Identify which cell holds the provided text, then report its (X, Y) central coordinate. 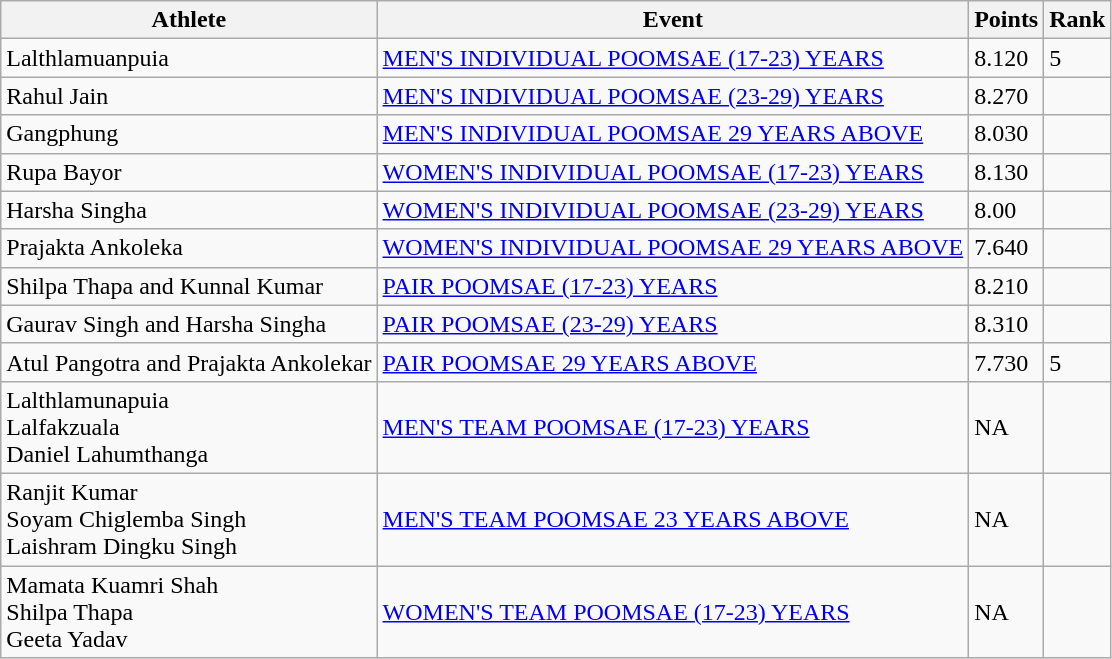
PAIR POOMSAE (23-29) YEARS (673, 324)
7.730 (1006, 362)
Lalthlamuanpuia (189, 58)
8.210 (1006, 286)
MEN'S INDIVIDUAL POOMSAE (23-29) YEARS (673, 96)
MEN'S TEAM POOMSAE (17-23) YEARS (673, 427)
MEN'S INDIVIDUAL POOMSAE (17-23) YEARS (673, 58)
Prajakta Ankoleka (189, 248)
7.640 (1006, 248)
WOMEN'S INDIVIDUAL POOMSAE (23-29) YEARS (673, 210)
MEN'S TEAM POOMSAE 23 YEARS ABOVE (673, 519)
Points (1006, 20)
Event (673, 20)
8.120 (1006, 58)
Rupa Bayor (189, 172)
Rank (1078, 20)
8.130 (1006, 172)
MEN'S INDIVIDUAL POOMSAE 29 YEARS ABOVE (673, 134)
Rahul Jain (189, 96)
LalthlamunapuiaLalfakzualaDaniel Lahumthanga (189, 427)
Mamata Kuamri ShahShilpa ThapaGeeta Yadav (189, 612)
8.310 (1006, 324)
PAIR POOMSAE 29 YEARS ABOVE (673, 362)
8.030 (1006, 134)
8.00 (1006, 210)
WOMEN'S INDIVIDUAL POOMSAE (17-23) YEARS (673, 172)
8.270 (1006, 96)
Athlete (189, 20)
Ranjit KumarSoyam Chiglemba SinghLaishram Dingku Singh (189, 519)
Gangphung (189, 134)
WOMEN'S INDIVIDUAL POOMSAE 29 YEARS ABOVE (673, 248)
Atul Pangotra and Prajakta Ankolekar (189, 362)
PAIR POOMSAE (17-23) YEARS (673, 286)
WOMEN'S TEAM POOMSAE (17-23) YEARS (673, 612)
Gaurav Singh and Harsha Singha (189, 324)
Harsha Singha (189, 210)
Shilpa Thapa and Kunnal Kumar (189, 286)
